Extract the (x, y) coordinate from the center of the cell holding the provided text.  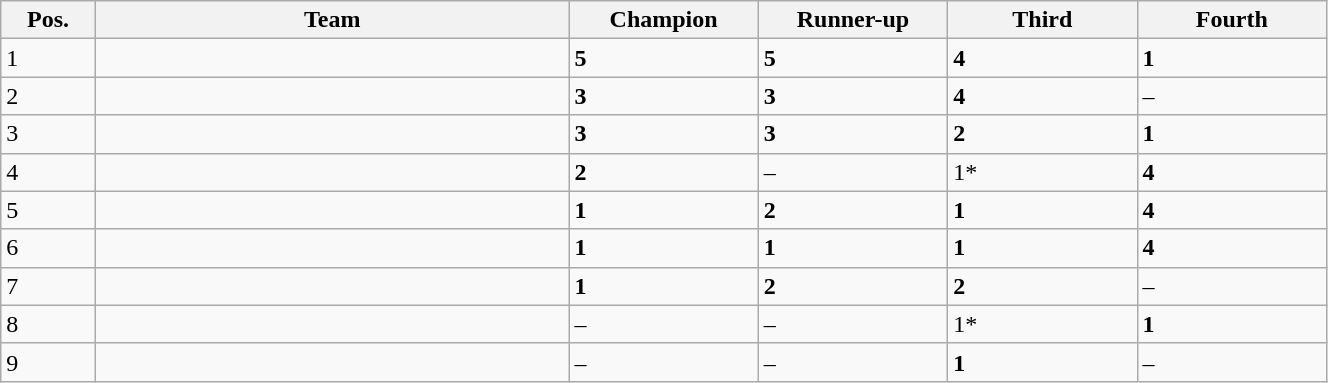
Pos. (48, 20)
Runner-up (852, 20)
7 (48, 286)
8 (48, 324)
Team (332, 20)
Third (1042, 20)
Fourth (1232, 20)
6 (48, 248)
9 (48, 362)
Champion (664, 20)
